From the cell containing the given text, extract its center point as [X, Y] coordinate. 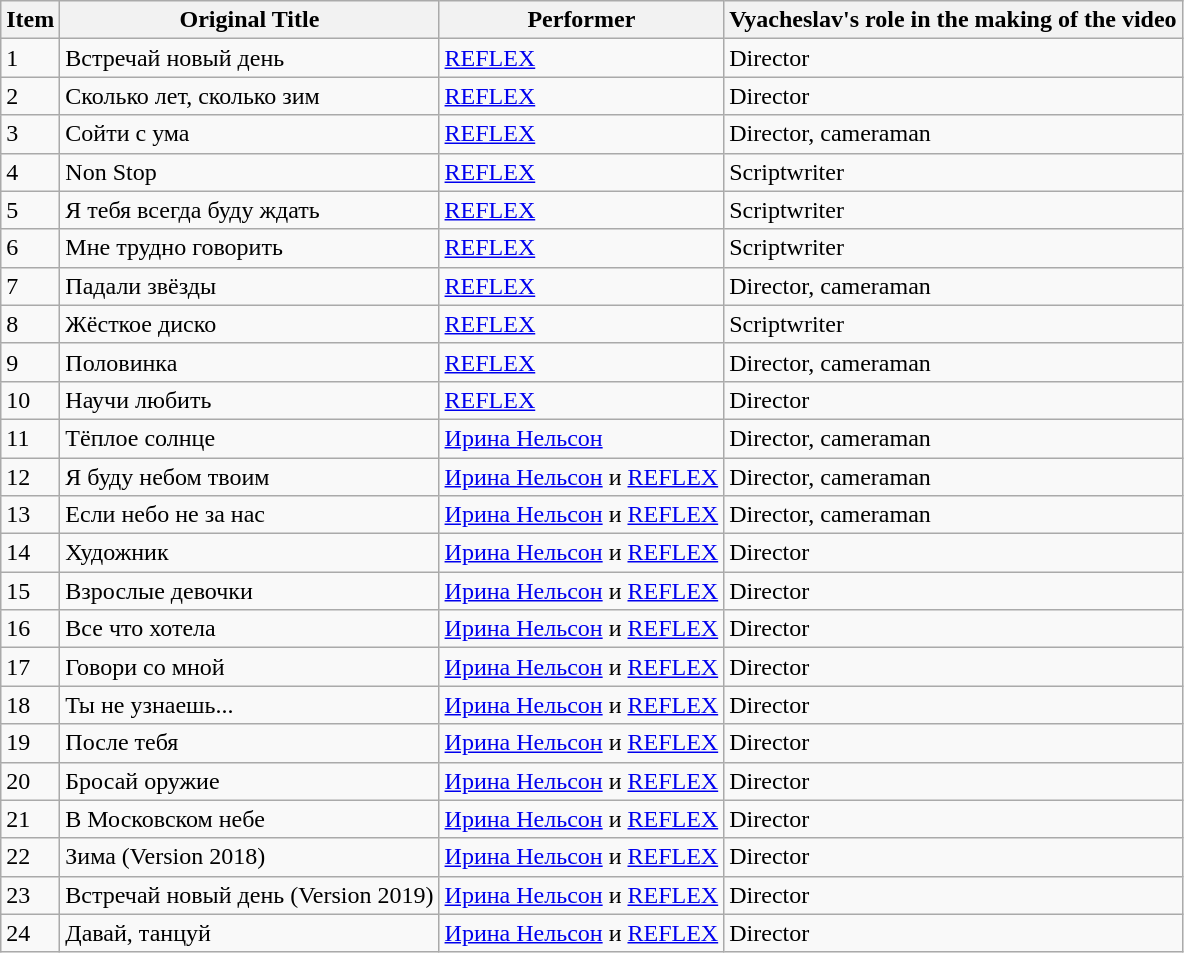
10 [30, 400]
Я тебя всегда буду ждать [250, 210]
Встречай новый день [250, 58]
Падали звёзды [250, 286]
2 [30, 96]
23 [30, 895]
Сойти с ума [250, 134]
Тёплое солнце [250, 438]
20 [30, 781]
11 [30, 438]
4 [30, 172]
16 [30, 629]
15 [30, 591]
7 [30, 286]
Original Title [250, 20]
Художник [250, 553]
14 [30, 553]
Жёсткое диско [250, 324]
Если небо не за нас [250, 515]
Научи любить [250, 400]
Мне трудно говорить [250, 248]
Ирина Нельсон [582, 438]
В Московском небе [250, 819]
13 [30, 515]
Зима (Version 2018) [250, 857]
22 [30, 857]
19 [30, 743]
Я буду небом твоим [250, 477]
Давай, танцуй [250, 933]
24 [30, 933]
9 [30, 362]
1 [30, 58]
Item [30, 20]
8 [30, 324]
Все что хотела [250, 629]
Vyacheslav's role in the making of the video [953, 20]
Половинка [250, 362]
18 [30, 705]
21 [30, 819]
Встречай новый день (Version 2019) [250, 895]
Сколько лет, сколько зим [250, 96]
Ты не узнаешь... [250, 705]
Non Stop [250, 172]
12 [30, 477]
Говори со мной [250, 667]
5 [30, 210]
Бросай оружие [250, 781]
Взрослые девочки [250, 591]
Performer [582, 20]
После тебя [250, 743]
3 [30, 134]
17 [30, 667]
6 [30, 248]
